Output the [x, y] coordinate of the center of the cell containing the given text.  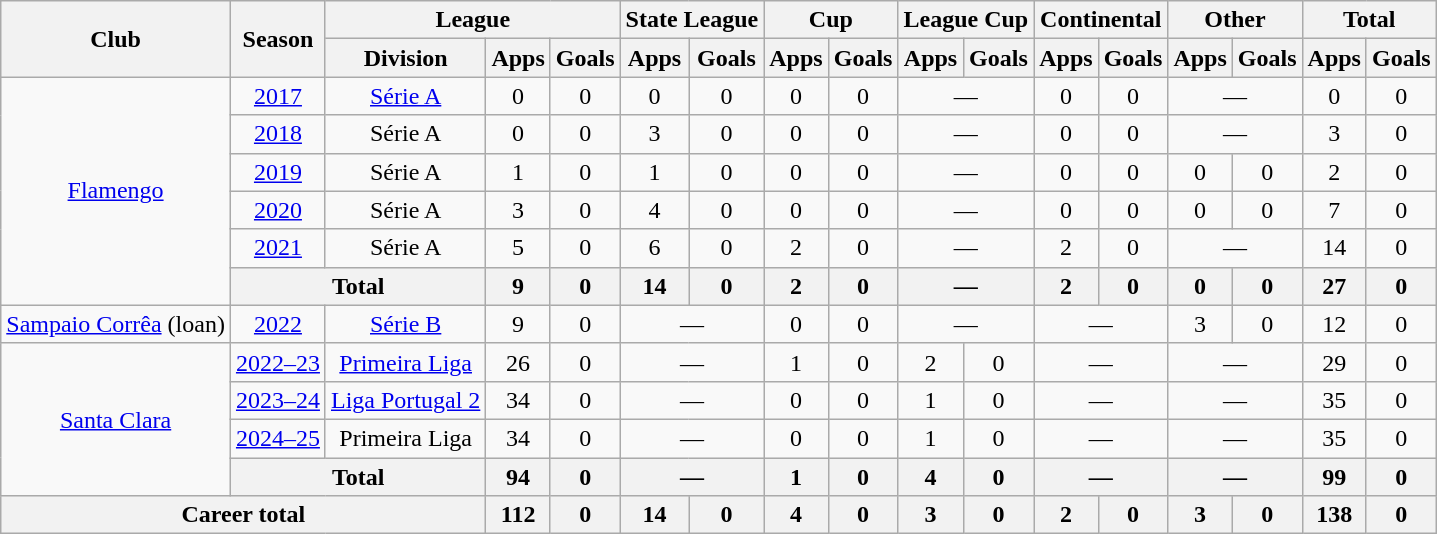
2023–24 [278, 400]
112 [518, 515]
26 [518, 362]
Santa Clara [116, 419]
Sampaio Corrêa (loan) [116, 324]
7 [1334, 210]
2022 [278, 324]
2024–25 [278, 438]
12 [1334, 324]
99 [1334, 477]
6 [654, 248]
2021 [278, 248]
Liga Portugal 2 [405, 400]
138 [1334, 515]
27 [1334, 286]
2022–23 [278, 362]
29 [1334, 362]
Division [405, 58]
Club [116, 39]
League Cup [966, 20]
Other [1235, 20]
Flamengo [116, 191]
Season [278, 39]
Cup [831, 20]
Série B [405, 324]
2018 [278, 134]
2019 [278, 172]
League [472, 20]
2017 [278, 96]
5 [518, 248]
2020 [278, 210]
Continental [1101, 20]
94 [518, 477]
Career total [244, 515]
State League [692, 20]
